Provide the [X, Y] coordinate of the cell's center where the given text is located.  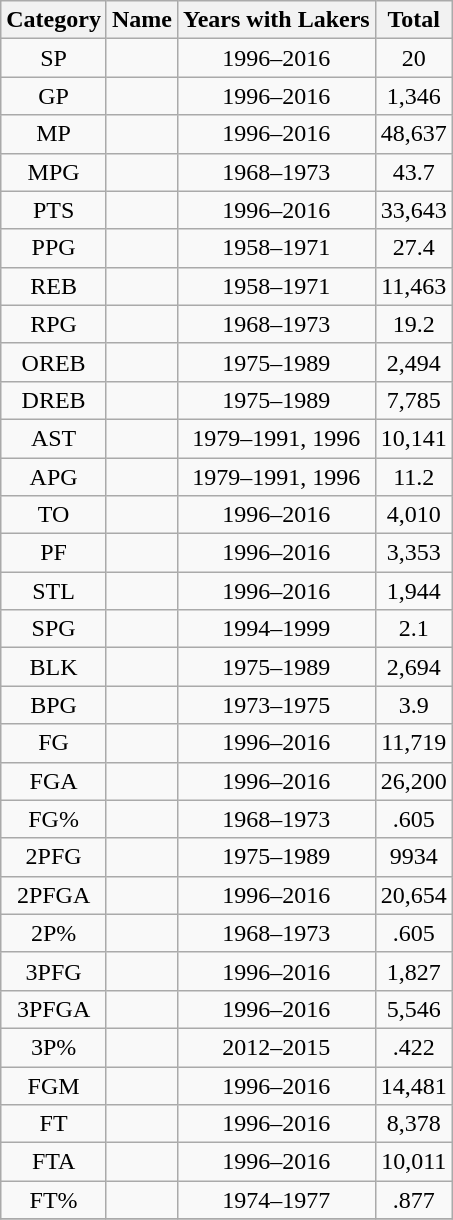
FTA [54, 1162]
REB [54, 286]
2PFGA [54, 895]
DREB [54, 400]
RPG [54, 324]
14,481 [414, 1085]
2,494 [414, 362]
3,353 [414, 553]
FT% [54, 1200]
PF [54, 553]
8,378 [414, 1124]
GP [54, 96]
33,643 [414, 210]
26,200 [414, 781]
1973–1975 [276, 705]
SPG [54, 629]
4,010 [414, 515]
43.7 [414, 172]
19.2 [414, 324]
1974–1977 [276, 1200]
Total [414, 20]
20,654 [414, 895]
3PFG [54, 971]
APG [54, 477]
1,944 [414, 591]
2012–2015 [276, 1047]
11.2 [414, 477]
1,827 [414, 971]
10,011 [414, 1162]
FG% [54, 819]
Years with Lakers [276, 20]
1,346 [414, 96]
3P% [54, 1047]
FG [54, 743]
.422 [414, 1047]
2PFG [54, 857]
3.9 [414, 705]
FGM [54, 1085]
BLK [54, 667]
2,694 [414, 667]
2.1 [414, 629]
FGA [54, 781]
OREB [54, 362]
FT [54, 1124]
Name [142, 20]
2P% [54, 933]
48,637 [414, 134]
BPG [54, 705]
.877 [414, 1200]
1994–1999 [276, 629]
PPG [54, 248]
3PFGA [54, 1009]
10,141 [414, 438]
TO [54, 515]
SP [54, 58]
PTS [54, 210]
20 [414, 58]
7,785 [414, 400]
5,546 [414, 1009]
Category [54, 20]
STL [54, 591]
AST [54, 438]
11,463 [414, 286]
MP [54, 134]
9934 [414, 857]
MPG [54, 172]
27.4 [414, 248]
11,719 [414, 743]
